Return (X, Y) of the center of cell containing provided text 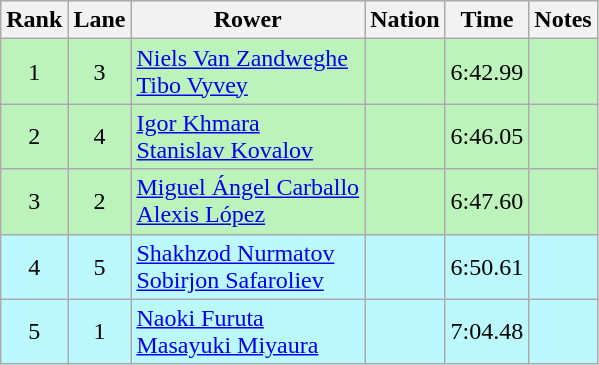
Lane (100, 20)
6:47.60 (487, 202)
Miguel Ángel CarballoAlexis López (248, 202)
6:50.61 (487, 266)
Niels Van ZandwegheTibo Vyvey (248, 72)
6:42.99 (487, 72)
Igor KhmaraStanislav Kovalov (248, 136)
Naoki FurutaMasayuki Miyaura (248, 332)
7:04.48 (487, 332)
Time (487, 20)
Rower (248, 20)
Rank (34, 20)
Shakhzod NurmatovSobirjon Safaroliev (248, 266)
Nation (405, 20)
Notes (563, 20)
6:46.05 (487, 136)
